Return the (x, y) coordinate for the center point of the cell that contains the specified text.  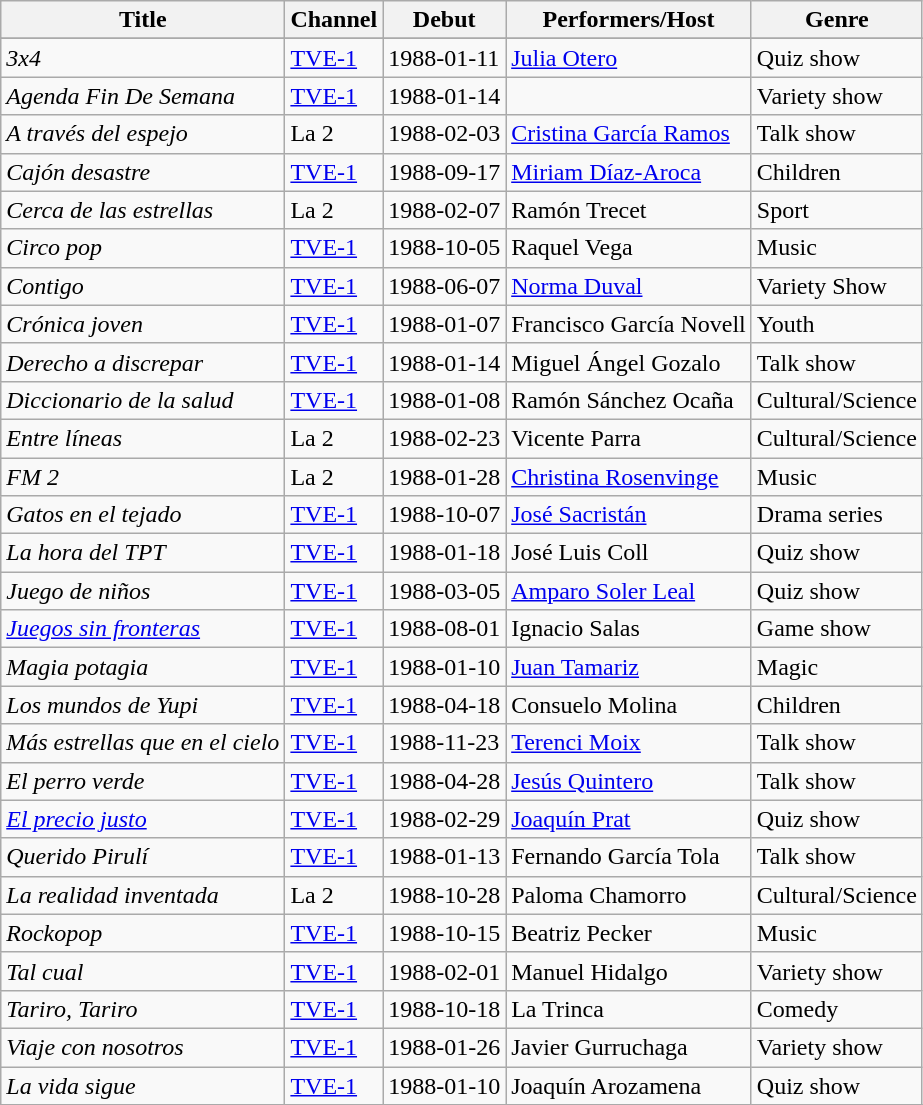
Cristina García Ramos (629, 134)
Circo pop (143, 248)
1988-01-13 (444, 857)
Diccionario de la salud (143, 400)
1988-02-03 (444, 134)
Julia Otero (629, 58)
Más estrellas que en el cielo (143, 743)
1988-10-18 (444, 1009)
1988-02-29 (444, 819)
Amparo Soler Leal (629, 591)
Viaje con nosotros (143, 1047)
1988-04-18 (444, 705)
Variety Show (836, 286)
La realidad inventada (143, 895)
Joaquín Arozamena (629, 1085)
Gatos en el tejado (143, 515)
Beatriz Pecker (629, 933)
La vida sigue (143, 1085)
1988-02-01 (444, 971)
Agenda Fin De Semana (143, 96)
1988-11-23 (444, 743)
Rockopop (143, 933)
Miguel Ángel Gozalo (629, 362)
1988-01-26 (444, 1047)
La Trinca (629, 1009)
Cerca de las estrellas (143, 210)
1988-03-05 (444, 591)
Juego de niños (143, 591)
3x4 (143, 58)
1988-10-15 (444, 933)
Vicente Parra (629, 438)
1988-10-28 (444, 895)
Comedy (836, 1009)
Fernando García Tola (629, 857)
Ramón Sánchez Ocaña (629, 400)
Entre líneas (143, 438)
Genre (836, 20)
1988-01-18 (444, 553)
Youth (836, 324)
José Sacristán (629, 515)
Channel (334, 20)
1988-01-11 (444, 58)
Sport (836, 210)
Derecho a discrepar (143, 362)
Consuelo Molina (629, 705)
Los mundos de Yupi (143, 705)
Magia potagia (143, 667)
Magic (836, 667)
FM 2 (143, 477)
A través del espejo (143, 134)
Raquel Vega (629, 248)
Game show (836, 629)
Paloma Chamorro (629, 895)
Querido Pirulí (143, 857)
Christina Rosenvinge (629, 477)
Title (143, 20)
Juan Tamariz (629, 667)
Crónica joven (143, 324)
1988-02-07 (444, 210)
La hora del TPT (143, 553)
Ramón Trecet (629, 210)
El perro verde (143, 781)
1988-06-07 (444, 286)
Terenci Moix (629, 743)
1988-01-08 (444, 400)
Contigo (143, 286)
1988-08-01 (444, 629)
Javier Gurruchaga (629, 1047)
Debut (444, 20)
1988-01-07 (444, 324)
El precio justo (143, 819)
Tariro, Tariro (143, 1009)
Tal cual (143, 971)
1988-04-28 (444, 781)
Drama series (836, 515)
Francisco García Novell (629, 324)
1988-02-23 (444, 438)
1988-09-17 (444, 172)
Ignacio Salas (629, 629)
Joaquín Prat (629, 819)
Jesús Quintero (629, 781)
1988-10-07 (444, 515)
Performers/Host (629, 20)
1988-10-05 (444, 248)
José Luis Coll (629, 553)
Cajón desastre (143, 172)
1988-01-28 (444, 477)
Norma Duval (629, 286)
Juegos sin fronteras (143, 629)
Manuel Hidalgo (629, 971)
Miriam Díaz-Aroca (629, 172)
